From the cell containing the given text, extract its center point as (X, Y) coordinate. 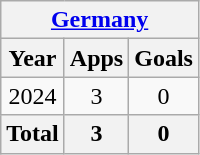
Germany (100, 20)
Total (33, 134)
Apps (96, 58)
Goals (164, 58)
2024 (33, 96)
Year (33, 58)
